Locate the cell with the specified text and output its (x, y) center coordinate. 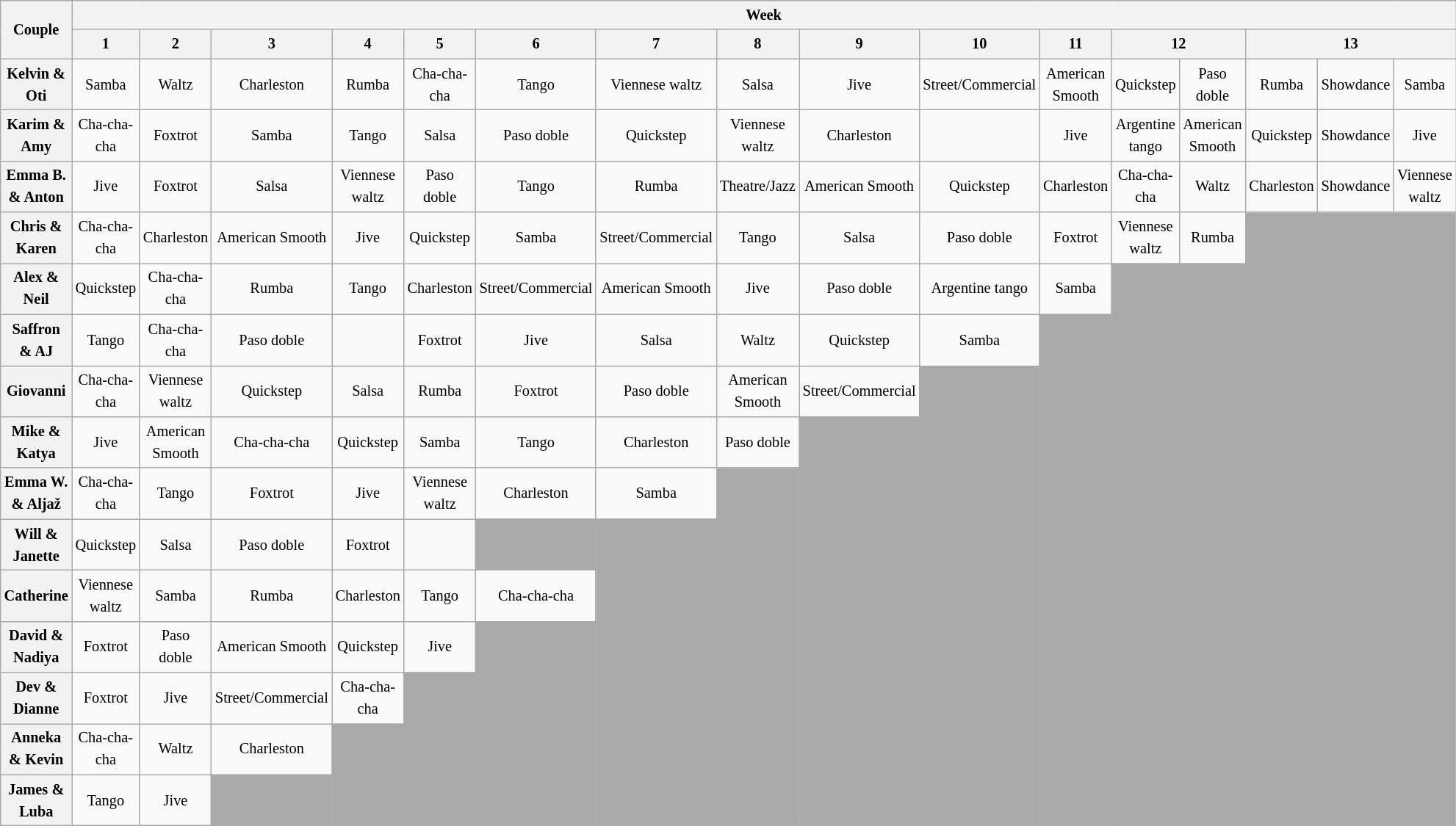
5 (440, 44)
James & Luba (37, 800)
Giovanni (37, 391)
1 (106, 44)
2 (176, 44)
7 (656, 44)
9 (859, 44)
Kelvin & Oti (37, 84)
11 (1075, 44)
Alex & Neil (37, 289)
Mike & Katya (37, 442)
Chris & Karen (37, 238)
Emma W. & Aljaž (37, 493)
Dev & Dianne (37, 698)
Catherine (37, 595)
Week (764, 15)
13 (1351, 44)
Saffron & AJ (37, 340)
12 (1178, 44)
Emma B. & Anton (37, 186)
4 (368, 44)
8 (758, 44)
Will & Janette (37, 545)
Couple (37, 29)
David & Nadiya (37, 647)
6 (536, 44)
10 (979, 44)
Karim & Amy (37, 135)
3 (272, 44)
Theatre/Jazz (758, 186)
Anneka & Kevin (37, 749)
